Find where the given text appears and provide that cell's center as (X, Y) coordinate. 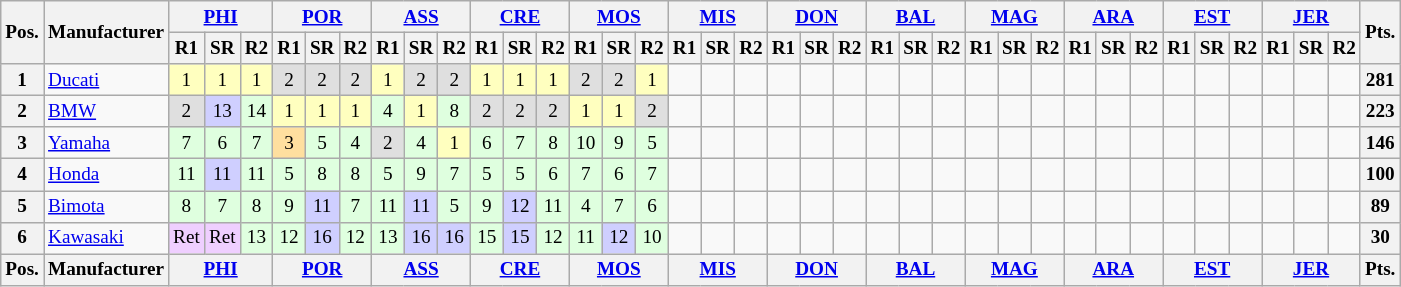
Honda (106, 175)
146 (1380, 143)
Kawasaki (106, 238)
Ducati (106, 80)
Yamaha (106, 143)
14 (256, 111)
281 (1380, 80)
BMW (106, 111)
89 (1380, 206)
30 (1380, 238)
Bimota (106, 206)
223 (1380, 111)
100 (1380, 175)
